For the text-containing cell, return its midpoint in [X, Y] coordinate format. 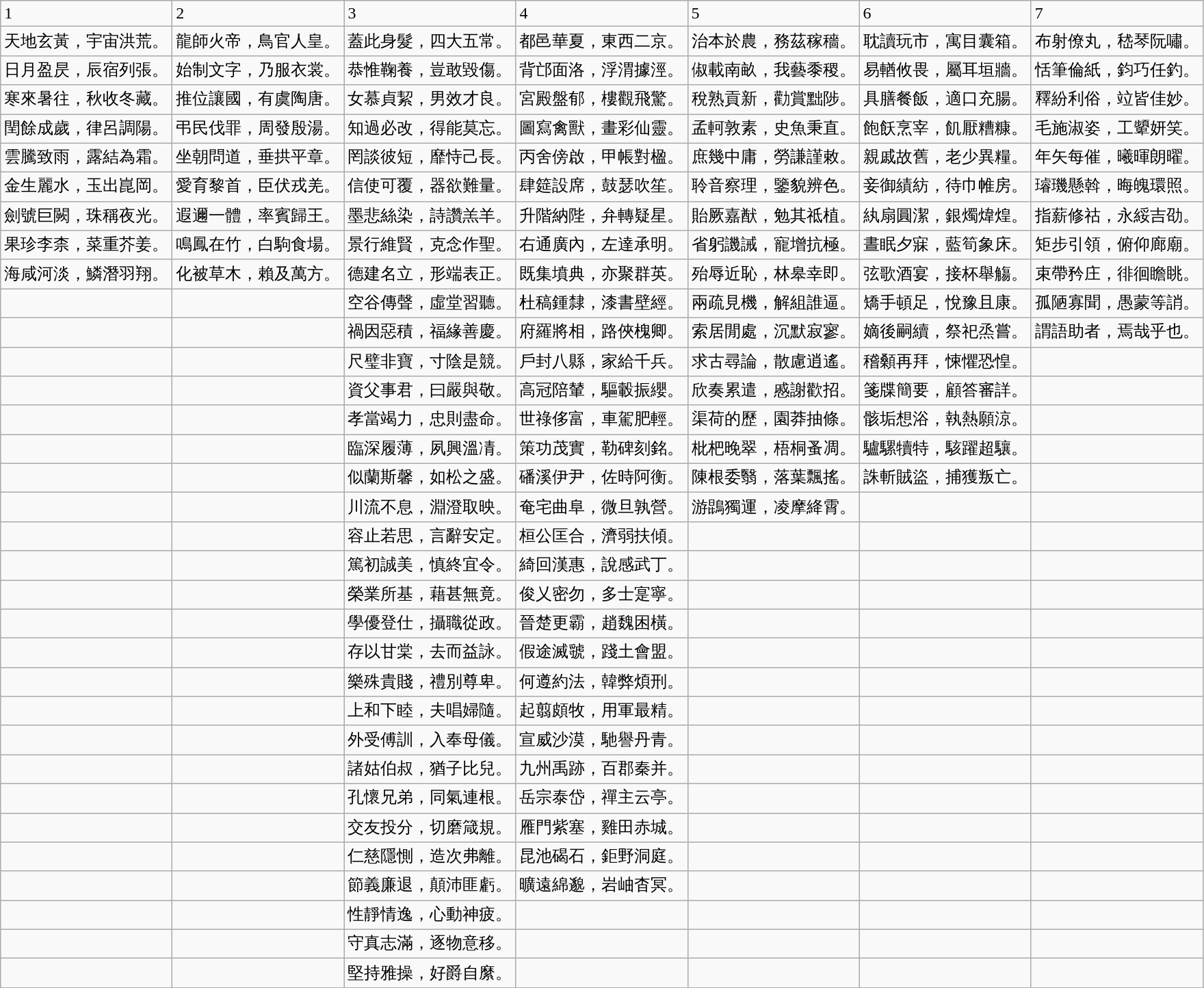
雁門紫塞，雞田赤城。 [602, 828]
陳根委翳，落葉飄搖。 [773, 478]
5 [773, 14]
飽飫烹宰，飢厭糟糠。 [945, 129]
7 [1116, 14]
游鵾獨運，凌摩絳霄。 [773, 508]
背邙面洛，浮渭據涇。 [602, 70]
矯手頓足，悅豫且康。 [945, 304]
九州禹跡，百郡秦并。 [602, 769]
桓公匡合，濟弱扶傾。 [602, 536]
妾御績紡，待巾帷房。 [945, 187]
殆辱近恥，林皋幸即。 [773, 274]
弔民伐罪，周發殷湯。 [259, 129]
綺回漢惠，說感武丁。 [602, 565]
嫡後嗣續，祭祀烝嘗。 [945, 333]
信使可覆，器欲難量。 [430, 187]
堅持雅操，好爵自縻。 [430, 973]
璿璣懸斡，晦魄環照。 [1116, 187]
6 [945, 14]
毛施淑姿，工顰妍笑。 [1116, 129]
謂語助者，焉哉乎也。 [1116, 333]
杜稿鍾隸，漆書壁經。 [602, 304]
罔談彼短，靡恃己長。 [430, 157]
箋牒簡要，顧答審詳。 [945, 391]
景行維賢，克念作聖。 [430, 245]
圖寫禽獸，畫彩仙靈。 [602, 129]
尺璧非寶，寸陰是競。 [430, 361]
篤初誠美，慎終宜令。 [430, 565]
似蘭斯馨，如松之盛。 [430, 478]
川流不息，淵澄取映。 [430, 508]
丙舍傍啟，甲帳對楹。 [602, 157]
省躬譏誡，寵增抗極。 [773, 245]
容止若思，言辭安定。 [430, 536]
年矢每催，曦暉朗曜。 [1116, 157]
磻溪伊尹，佐時阿衡。 [602, 478]
世祿侈富，車駕肥輕。 [602, 420]
守真志滿，逐物意移。 [430, 944]
恬筆倫紙，鈞巧任釣。 [1116, 70]
束帶矜庄，徘徊瞻眺。 [1116, 274]
仁慈隱惻，造次弗離。 [430, 857]
稽顙再拜，悚懼恐惶。 [945, 361]
女慕貞絜，男效才良。 [430, 100]
貽厥嘉猷，勉其祗植。 [773, 216]
樂殊貴賤，禮別尊卑。 [430, 681]
易輶攸畏，屬耳垣牆。 [945, 70]
既集墳典，亦聚群英。 [602, 274]
俶載南畝，我藝黍稷。 [773, 70]
宮殿盤郁，樓觀飛驚。 [602, 100]
化被草木，賴及萬方。 [259, 274]
戶封八縣，家給千兵。 [602, 361]
布射僚丸，嵇琴阮嘯。 [1116, 41]
學優登仕，攝職從政。 [430, 624]
曠遠綿邈，岩岫杳冥。 [602, 885]
治本於農，務茲稼穡。 [773, 41]
愛育黎首，臣伏戎羌。 [259, 187]
誅斬賊盜，捕獲叛亡。 [945, 478]
諸姑伯叔，猶子比兒。 [430, 769]
鳴鳳在竹，白駒食場。 [259, 245]
4 [602, 14]
指薪修祜，永綏吉劭。 [1116, 216]
庶幾中庸，勞謙謹敕。 [773, 157]
耽讀玩市，寓目囊箱。 [945, 41]
2 [259, 14]
推位讓國，有虞陶唐。 [259, 100]
空谷傳聲，虛堂習聽。 [430, 304]
俊乂密勿，多士寔寧。 [602, 595]
3 [430, 14]
性靜情逸，心動神疲。 [430, 915]
具膳餐飯，適口充腸。 [945, 100]
紈扇圓潔，銀燭煒煌。 [945, 216]
索居閒處，沉默寂寥。 [773, 333]
起翦頗牧，用軍最精。 [602, 712]
日月盈昃，辰宿列張。 [86, 70]
府羅將相，路俠槐卿。 [602, 333]
寒來暑往，秋收冬藏。 [86, 100]
稅熟貢新，勸賞黜陟。 [773, 100]
肆筵設席，鼓瑟吹笙。 [602, 187]
高冠陪輦，驅轂振纓。 [602, 391]
節義廉退，顛沛匪虧。 [430, 885]
欣奏累遣，慼謝歡招。 [773, 391]
始制文字，乃服衣裳。 [259, 70]
驢騾犢特，駭躍超驤。 [945, 449]
宣威沙漠，馳譽丹青。 [602, 740]
晝眠夕寐，藍筍象床。 [945, 245]
禍因惡積，福緣善慶。 [430, 333]
都邑華夏，東西二京。 [602, 41]
蓋此身髮，四大五常。 [430, 41]
恭惟鞠養，豈敢毀傷。 [430, 70]
果珍李柰，菜重芥姜。 [86, 245]
何遵約法，韓弊煩刑。 [602, 681]
天地玄黃，宇宙洪荒。 [86, 41]
榮業所基，藉甚無竟。 [430, 595]
存以甘棠，去而益詠。 [430, 653]
釋紛利俗，竝皆佳妙。 [1116, 100]
聆音察理，鑒貌辨色。 [773, 187]
資父事君，曰嚴與敬。 [430, 391]
渠荷的歷，園莽抽條。 [773, 420]
德建名立，形端表正。 [430, 274]
孔懷兄弟，同氣連根。 [430, 798]
奄宅曲阜，微旦孰營。 [602, 508]
龍師火帝，鳥官人皇。 [259, 41]
晉楚更霸，趙魏困橫。 [602, 624]
枇杷晚翠，梧桐蚤凋。 [773, 449]
策功茂實，勒碑刻銘。 [602, 449]
孤陋寡聞，愚蒙等誚。 [1116, 304]
矩步引領，俯仰廊廟。 [1116, 245]
金生麗水，玉出崑岡。 [86, 187]
求古尋論，散慮逍遙。 [773, 361]
親戚故舊，老少異糧。 [945, 157]
骸垢想浴，執熱願涼。 [945, 420]
海咸河淡，鱗潛羽翔。 [86, 274]
閏餘成歲，律呂調陽。 [86, 129]
岳宗泰岱，禪主云亭。 [602, 798]
交友投分，切磨箴規。 [430, 828]
兩疏見機，解組誰逼。 [773, 304]
升階納陛，弁轉疑星。 [602, 216]
1 [86, 14]
雲騰致雨，露結為霜。 [86, 157]
墨悲絲染，詩讚羔羊。 [430, 216]
右通廣內，左達承明。 [602, 245]
遐邇一體，率賓歸王。 [259, 216]
假途滅虢，踐土會盟。 [602, 653]
上和下睦，夫唱婦隨。 [430, 712]
昆池碣石，鉅野洞庭。 [602, 857]
孟軻敦素，史魚秉直。 [773, 129]
知過必改，得能莫忘。 [430, 129]
劍號巨闕，珠稱夜光。 [86, 216]
坐朝問道，垂拱平章。 [259, 157]
弦歌酒宴，接杯舉觴。 [945, 274]
孝當竭力，忠則盡命。 [430, 420]
臨深履薄，夙興溫凊。 [430, 449]
外受傅訓，入奉母儀。 [430, 740]
